Locate the cell with the specified text and output its (X, Y) center coordinate. 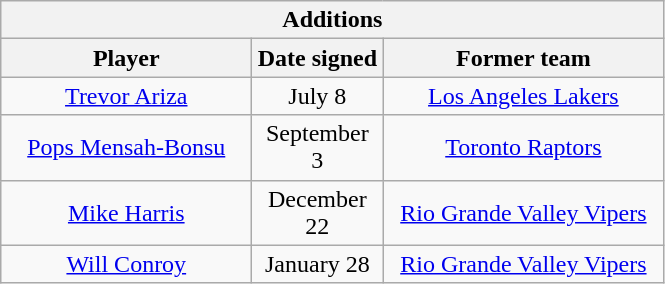
Mike Harris (126, 212)
Former team (524, 58)
Player (126, 58)
Date signed (318, 58)
January 28 (318, 264)
Toronto Raptors (524, 148)
Additions (332, 20)
Will Conroy (126, 264)
September 3 (318, 148)
December 22 (318, 212)
Trevor Ariza (126, 96)
Pops Mensah-Bonsu (126, 148)
July 8 (318, 96)
Los Angeles Lakers (524, 96)
